Provide the [x, y] coordinate of the cell's center where the given text is located.  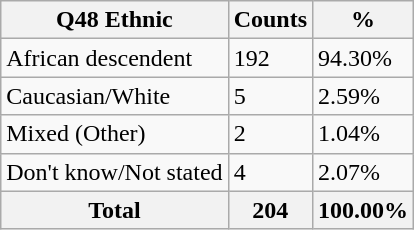
% [364, 20]
192 [270, 58]
2.07% [364, 172]
94.30% [364, 58]
Q48 Ethnic [114, 20]
Caucasian/White [114, 96]
Total [114, 210]
4 [270, 172]
5 [270, 96]
2 [270, 134]
African descendent [114, 58]
100.00% [364, 210]
1.04% [364, 134]
2.59% [364, 96]
Mixed (Other) [114, 134]
204 [270, 210]
Don't know/Not stated [114, 172]
Counts [270, 20]
